Capture the cell that displays the provided text and extract its [X, Y] central coordinate. 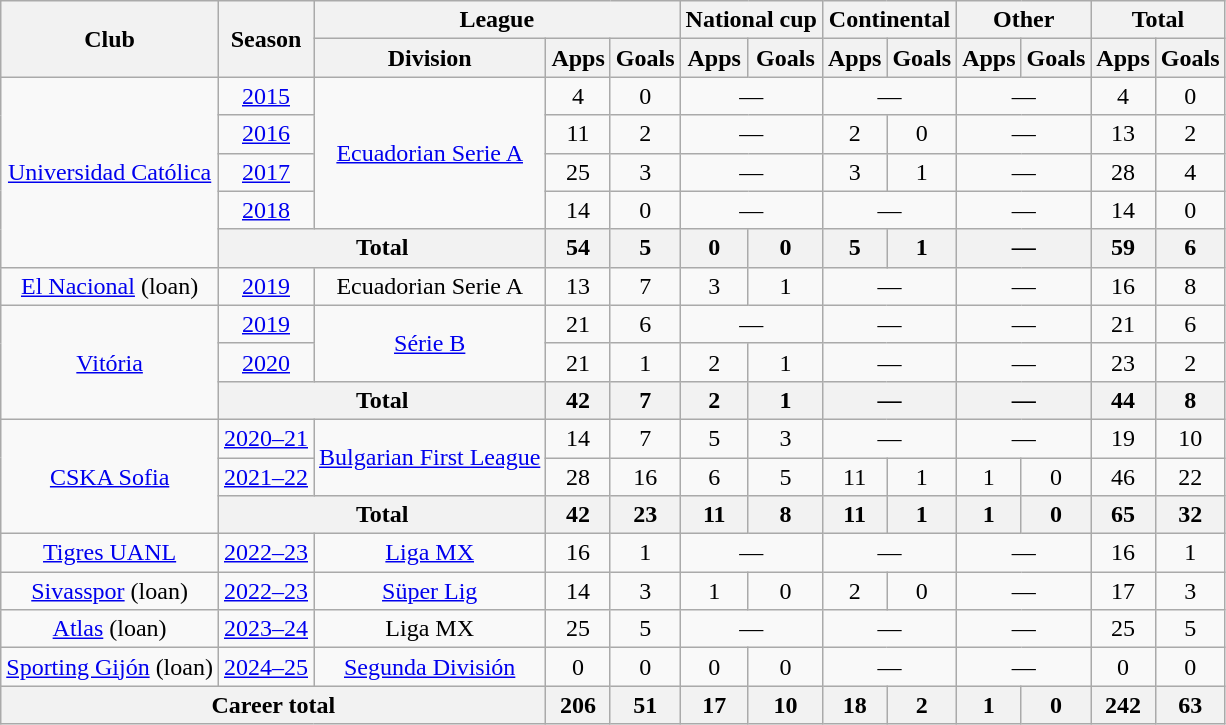
54 [578, 248]
Season [266, 39]
19 [1123, 438]
2016 [266, 134]
National cup [751, 20]
18 [854, 705]
2023–24 [266, 629]
Süper Lig [430, 591]
59 [1123, 248]
Segunda División [430, 667]
206 [578, 705]
2015 [266, 96]
Tigres UANL [110, 553]
Sivasspor (loan) [110, 591]
46 [1123, 477]
El Nacional (loan) [110, 286]
2018 [266, 210]
44 [1123, 400]
Bulgarian First League [430, 457]
Sporting Gijón (loan) [110, 667]
2024–25 [266, 667]
Série B [430, 343]
Other [1024, 20]
CSKA Sofia [110, 476]
242 [1123, 705]
Club [110, 39]
2017 [266, 172]
63 [1190, 705]
Atlas (loan) [110, 629]
League [498, 20]
51 [645, 705]
2020–21 [266, 438]
Continental [889, 20]
Universidad Católica [110, 172]
65 [1123, 515]
2021–22 [266, 477]
22 [1190, 477]
2020 [266, 362]
Vitória [110, 362]
Division [430, 58]
32 [1190, 515]
Career total [274, 705]
